Return the [x, y] coordinate for the center point of the cell that contains the specified text.  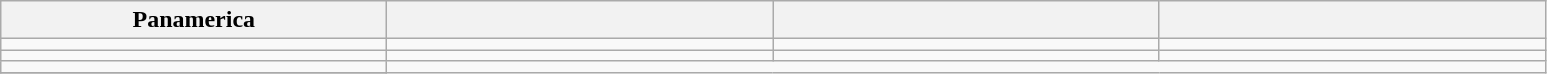
Panamerica [194, 20]
